Output the [x, y] coordinate of the center of the cell containing the given text.  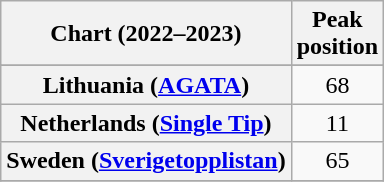
65 [337, 161]
68 [337, 85]
Sweden (Sverigetopplistan) [146, 161]
Netherlands (Single Tip) [146, 123]
Lithuania (AGATA) [146, 85]
11 [337, 123]
Peakposition [337, 34]
Chart (2022–2023) [146, 34]
